Return the [x, y] coordinate for the center point of the cell that contains the specified text.  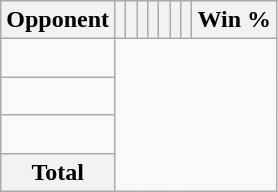
Total [58, 172]
Win % [234, 20]
Opponent [58, 20]
